Extract the (x, y) coordinate from the center of the cell holding the provided text.  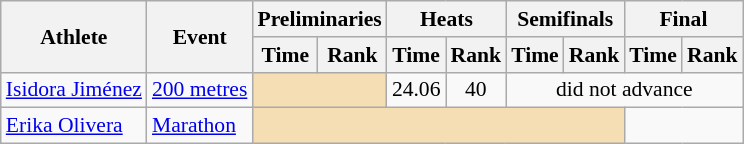
Marathon (200, 126)
Athlete (74, 36)
did not advance (624, 90)
Final (683, 19)
Isidora Jiménez (74, 90)
Erika Olivera (74, 126)
Heats (446, 19)
Preliminaries (319, 19)
Semifinals (565, 19)
24.06 (416, 90)
Event (200, 36)
200 metres (200, 90)
40 (476, 90)
